Capture the cell that displays the provided text and extract its [x, y] central coordinate. 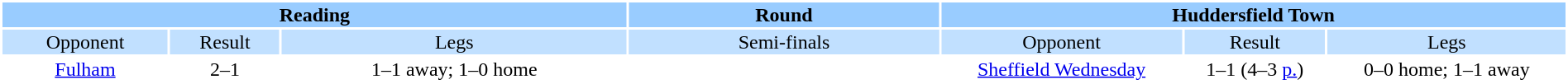
Reading [314, 15]
Huddersfield Town [1254, 15]
Sheffield Wednesday [1062, 69]
Round [784, 15]
Fulham [85, 69]
2–1 [225, 69]
1–1 away; 1–0 home [455, 69]
0–0 home; 1–1 away [1447, 69]
1–1 (4–3 p.) [1255, 69]
Semi-finals [784, 42]
